Locate the cell with the specified text and output its (x, y) center coordinate. 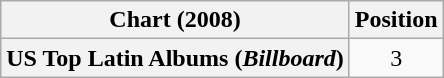
3 (396, 58)
Position (396, 20)
Chart (2008) (176, 20)
US Top Latin Albums (Billboard) (176, 58)
